Identify which cell holds the provided text, then report its [x, y] central coordinate. 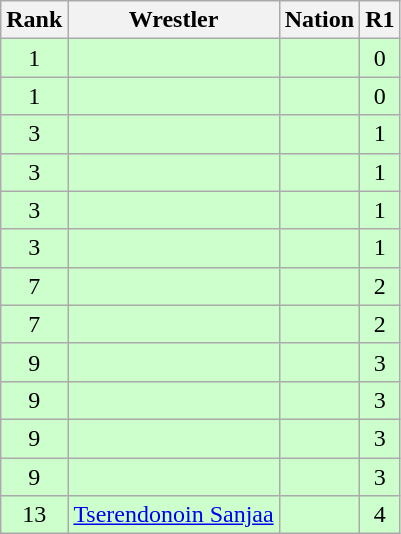
Rank [34, 20]
Wrestler [174, 20]
Nation [319, 20]
R1 [380, 20]
13 [34, 515]
4 [380, 515]
Tserendonoin Sanjaa [174, 515]
